Identify which cell holds the provided text, then report its [X, Y] central coordinate. 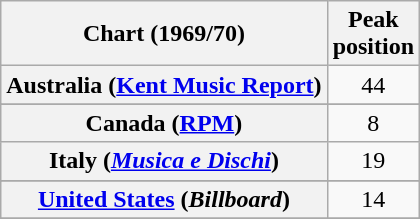
Canada (RPM) [164, 123]
14 [373, 199]
Peakposition [373, 34]
19 [373, 161]
United States (Billboard) [164, 199]
8 [373, 123]
Italy (Musica e Dischi) [164, 161]
44 [373, 85]
Chart (1969/70) [164, 34]
Australia (Kent Music Report) [164, 85]
